Return [X, Y] of the center of cell containing provided text 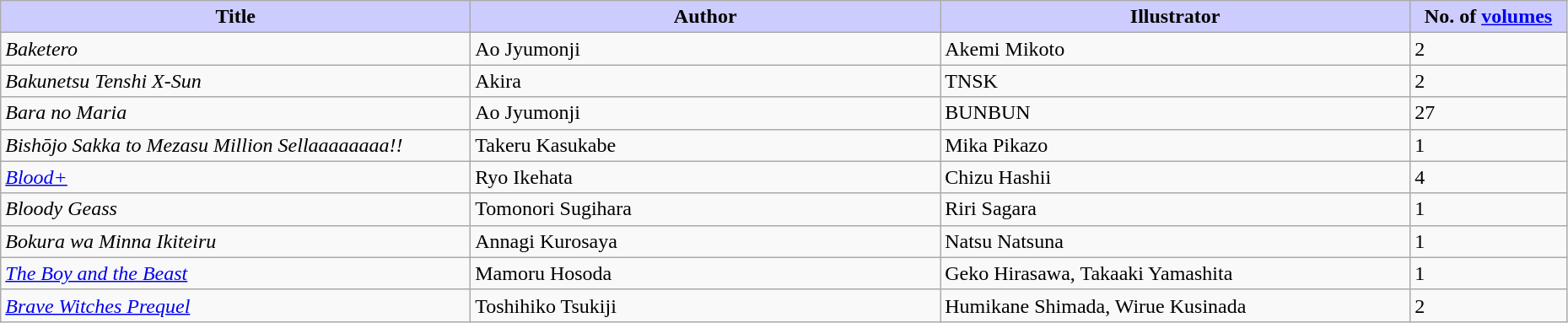
Toshihiko Tsukiji [705, 305]
Blood+ [236, 177]
BUNBUN [1176, 113]
Brave Witches Prequel [236, 305]
Geko Hirasawa, Takaaki Yamashita [1176, 273]
Takeru Kasukabe [705, 145]
Natsu Natsuna [1176, 241]
Chizu Hashii [1176, 177]
Ryo Ikehata [705, 177]
Illustrator [1176, 17]
Bokura wa Minna Ikiteiru [236, 241]
Bloody Geass [236, 209]
Humikane Shimada, Wirue Kusinada [1176, 305]
The Boy and the Beast [236, 273]
No. of volumes [1489, 17]
Akemi Mikoto [1176, 49]
Title [236, 17]
Riri Sagara [1176, 209]
Tomonori Sugihara [705, 209]
27 [1489, 113]
Bara no Maria [236, 113]
4 [1489, 177]
Bakunetsu Tenshi X-Sun [236, 81]
Annagi Kurosaya [705, 241]
Akira [705, 81]
Mika Pikazo [1176, 145]
Mamoru Hosoda [705, 273]
Baketero [236, 49]
Author [705, 17]
Bishōjo Sakka to Mezasu Million Sellaaaaaaaa!! [236, 145]
TNSK [1176, 81]
